Provide the [x, y] coordinate of the cell's center where the given text is located.  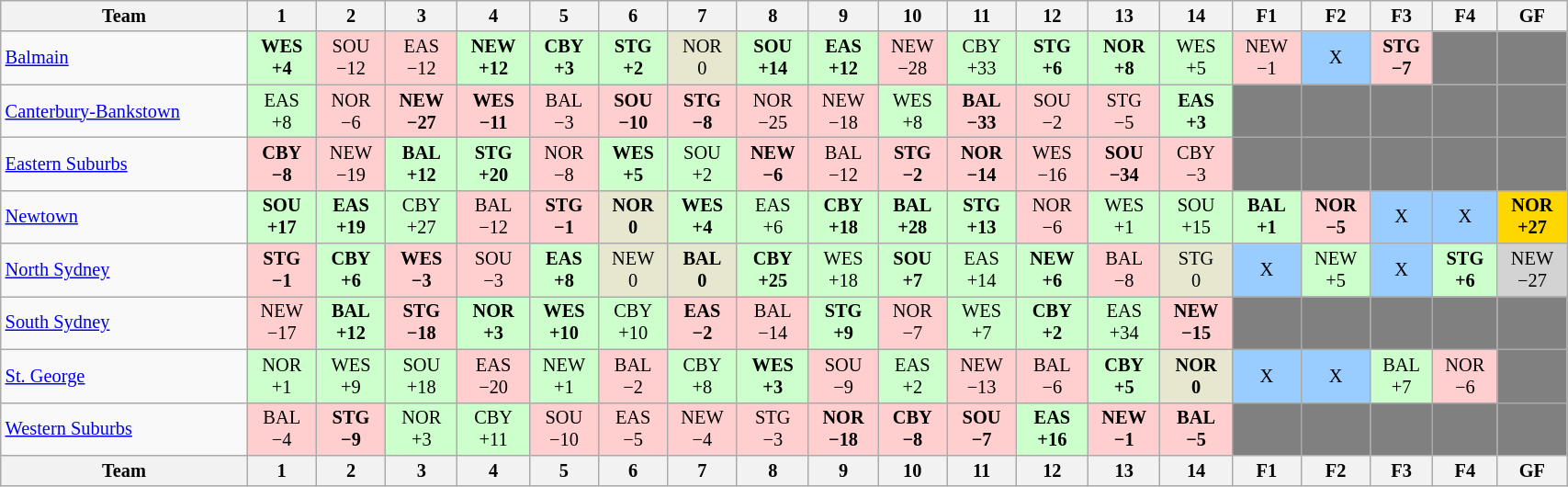
SOU+7 [913, 270]
EAS−12 [422, 58]
BAL−14 [773, 323]
BAL−6 [1052, 376]
EAS+12 [843, 58]
NEW−17 [281, 323]
STG+9 [843, 323]
CBY−3 [1196, 164]
BAL+7 [1402, 376]
NOR−25 [773, 111]
NEW−13 [981, 376]
SOU+18 [422, 376]
CBY+11 [493, 429]
EAS+16 [1052, 429]
Canterbury-Bankstown [124, 111]
Western Suburbs [124, 429]
EAS+19 [351, 217]
EAS+2 [913, 376]
NEW0 [634, 270]
NOR+27 [1532, 217]
CBY+33 [981, 58]
STG−18 [422, 323]
CBY+25 [773, 270]
NOR−7 [913, 323]
STG+2 [634, 58]
STG0 [1196, 270]
STG−8 [702, 111]
NOR−5 [1336, 217]
EAS−2 [702, 323]
EAS+6 [773, 217]
BAL−4 [281, 429]
SOU−3 [493, 270]
NEW−18 [843, 111]
EAS+14 [981, 270]
Balmain [124, 58]
CBY+10 [634, 323]
WES+8 [913, 111]
WES+9 [351, 376]
EAS−5 [634, 429]
BAL−33 [981, 111]
WES+1 [1124, 217]
NOR+1 [281, 376]
WES−16 [1052, 164]
STG+13 [981, 217]
EAS+3 [1196, 111]
CBY+3 [564, 58]
WES−3 [422, 270]
SOU+14 [773, 58]
CBY+8 [702, 376]
SOU−7 [981, 429]
STG−7 [1402, 58]
STG−2 [913, 164]
SOU−9 [843, 376]
NOR−8 [564, 164]
NEW+12 [493, 58]
NEW+1 [564, 376]
CBY+5 [1124, 376]
NOR+8 [1124, 58]
STG−3 [773, 429]
South Sydney [124, 323]
NEW−19 [351, 164]
EAS+34 [1124, 323]
BAL−8 [1124, 270]
SOU+17 [281, 217]
NEW−4 [702, 429]
STG−5 [1124, 111]
BAL−3 [564, 111]
BAL−5 [1196, 429]
Eastern Suburbs [124, 164]
CBY+18 [843, 217]
SOU−34 [1124, 164]
BAL+28 [913, 217]
WES−11 [493, 111]
CBY+27 [422, 217]
BAL0 [702, 270]
St. George [124, 376]
NEW+6 [1052, 270]
STG−9 [351, 429]
SOU−12 [351, 58]
NEW−28 [913, 58]
WES+7 [981, 323]
SOU−2 [1052, 111]
NEW+5 [1336, 270]
BAL−2 [634, 376]
STG+20 [493, 164]
SOU+15 [1196, 217]
CBY+6 [351, 270]
NEW−15 [1196, 323]
NEW−6 [773, 164]
WES+10 [564, 323]
North Sydney [124, 270]
NOR−14 [981, 164]
WES+18 [843, 270]
NOR−18 [843, 429]
BAL+1 [1266, 217]
CBY+2 [1052, 323]
SOU+2 [702, 164]
Newtown [124, 217]
EAS−20 [493, 376]
WES+3 [773, 376]
